Search for the cell housing the specified text and yield its [X, Y] center coordinate. 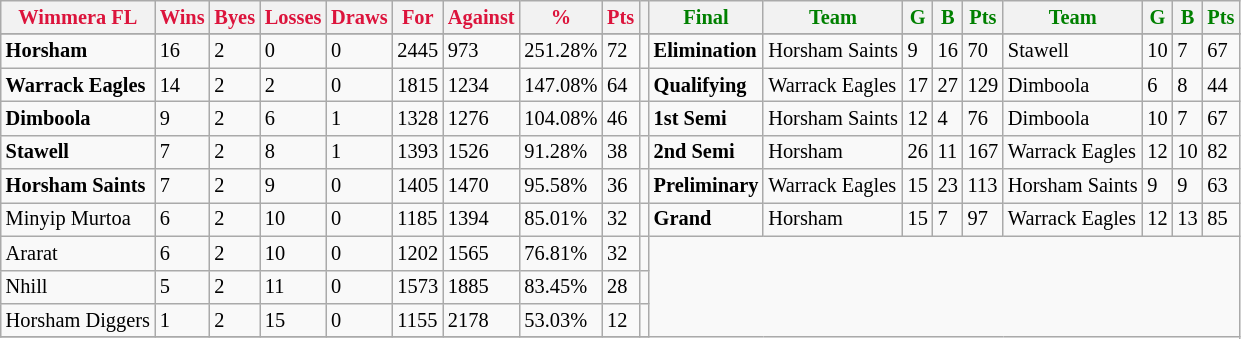
167 [983, 152]
64 [620, 85]
4 [948, 118]
Grand [706, 219]
63 [1220, 186]
97 [983, 219]
44 [1220, 85]
Losses [293, 17]
1470 [482, 186]
% [560, 17]
1276 [482, 118]
26 [918, 152]
14 [182, 85]
Horsham Diggers [78, 320]
1328 [418, 118]
36 [620, 186]
2nd Semi [706, 152]
1393 [418, 152]
38 [620, 152]
1565 [482, 253]
13 [1187, 219]
Final [706, 17]
70 [983, 51]
Preliminary [706, 186]
1405 [418, 186]
85.01% [560, 219]
129 [983, 85]
Qualifying [706, 85]
23 [948, 186]
104.08% [560, 118]
1526 [482, 152]
147.08% [560, 85]
2445 [418, 51]
83.45% [560, 287]
973 [482, 51]
72 [620, 51]
Minyip Murtoa [78, 219]
1155 [418, 320]
Draws [359, 17]
For [418, 17]
91.28% [560, 152]
1st Semi [706, 118]
Byes [234, 17]
Elimination [706, 51]
2178 [482, 320]
251.28% [560, 51]
113 [983, 186]
82 [1220, 152]
1185 [418, 219]
5 [182, 287]
Ararat [78, 253]
1815 [418, 85]
1885 [482, 287]
17 [918, 85]
Wimmera FL [78, 17]
Against [482, 17]
76.81% [560, 253]
28 [620, 287]
46 [620, 118]
85 [1220, 219]
1234 [482, 85]
Wins [182, 17]
1202 [418, 253]
Nhill [78, 287]
95.58% [560, 186]
27 [948, 85]
1573 [418, 287]
1394 [482, 219]
53.03% [560, 320]
76 [983, 118]
